Output the (X, Y) coordinate of the center of the cell containing the given text.  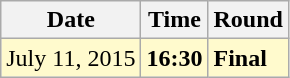
Time (174, 20)
July 11, 2015 (71, 58)
Date (71, 20)
16:30 (174, 58)
Final (248, 58)
Round (248, 20)
